Return [X, Y] of the center of cell containing provided text 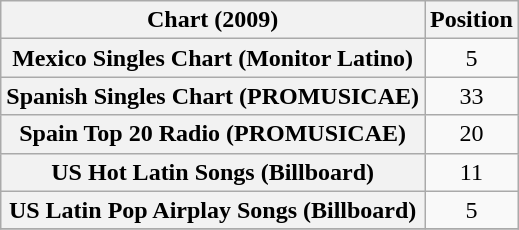
Mexico Singles Chart (Monitor Latino) [213, 58]
US Hot Latin Songs (Billboard) [213, 172]
US Latin Pop Airplay Songs (Billboard) [213, 210]
Chart (2009) [213, 20]
Spanish Singles Chart (PROMUSICAE) [213, 96]
11 [472, 172]
33 [472, 96]
20 [472, 134]
Spain Top 20 Radio (PROMUSICAE) [213, 134]
Position [472, 20]
